Search for the cell housing the specified text and yield its [x, y] center coordinate. 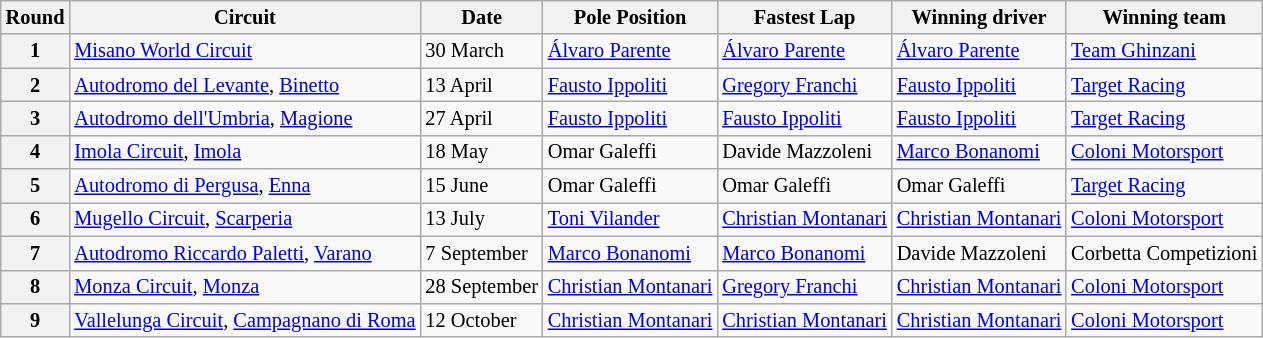
Team Ghinzani [1164, 51]
9 [36, 320]
7 [36, 253]
Mugello Circuit, Scarperia [244, 219]
Round [36, 17]
13 April [482, 85]
13 July [482, 219]
Autodromo Riccardo Paletti, Varano [244, 253]
Imola Circuit, Imola [244, 152]
Toni Vilander [630, 219]
4 [36, 152]
Autodromo di Pergusa, Enna [244, 186]
Fastest Lap [804, 17]
8 [36, 287]
30 March [482, 51]
3 [36, 118]
Monza Circuit, Monza [244, 287]
12 October [482, 320]
27 April [482, 118]
Vallelunga Circuit, Campagnano di Roma [244, 320]
Date [482, 17]
Misano World Circuit [244, 51]
Corbetta Competizioni [1164, 253]
Circuit [244, 17]
18 May [482, 152]
15 June [482, 186]
28 September [482, 287]
1 [36, 51]
Winning driver [979, 17]
5 [36, 186]
2 [36, 85]
6 [36, 219]
7 September [482, 253]
Autodromo dell'Umbria, Magione [244, 118]
Autodromo del Levante, Binetto [244, 85]
Pole Position [630, 17]
Winning team [1164, 17]
